Extract the [X, Y] coordinate from the center of the cell holding the provided text.  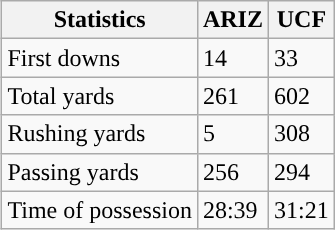
Passing yards [100, 172]
5 [232, 134]
ARIZ [232, 20]
28:39 [232, 210]
256 [232, 172]
294 [302, 172]
UCF [302, 20]
Time of possession [100, 210]
Statistics [100, 20]
Total yards [100, 96]
261 [232, 96]
308 [302, 134]
Rushing yards [100, 134]
First downs [100, 58]
14 [232, 58]
602 [302, 96]
33 [302, 58]
31:21 [302, 210]
